From the cell containing the given text, extract its center point as (x, y) coordinate. 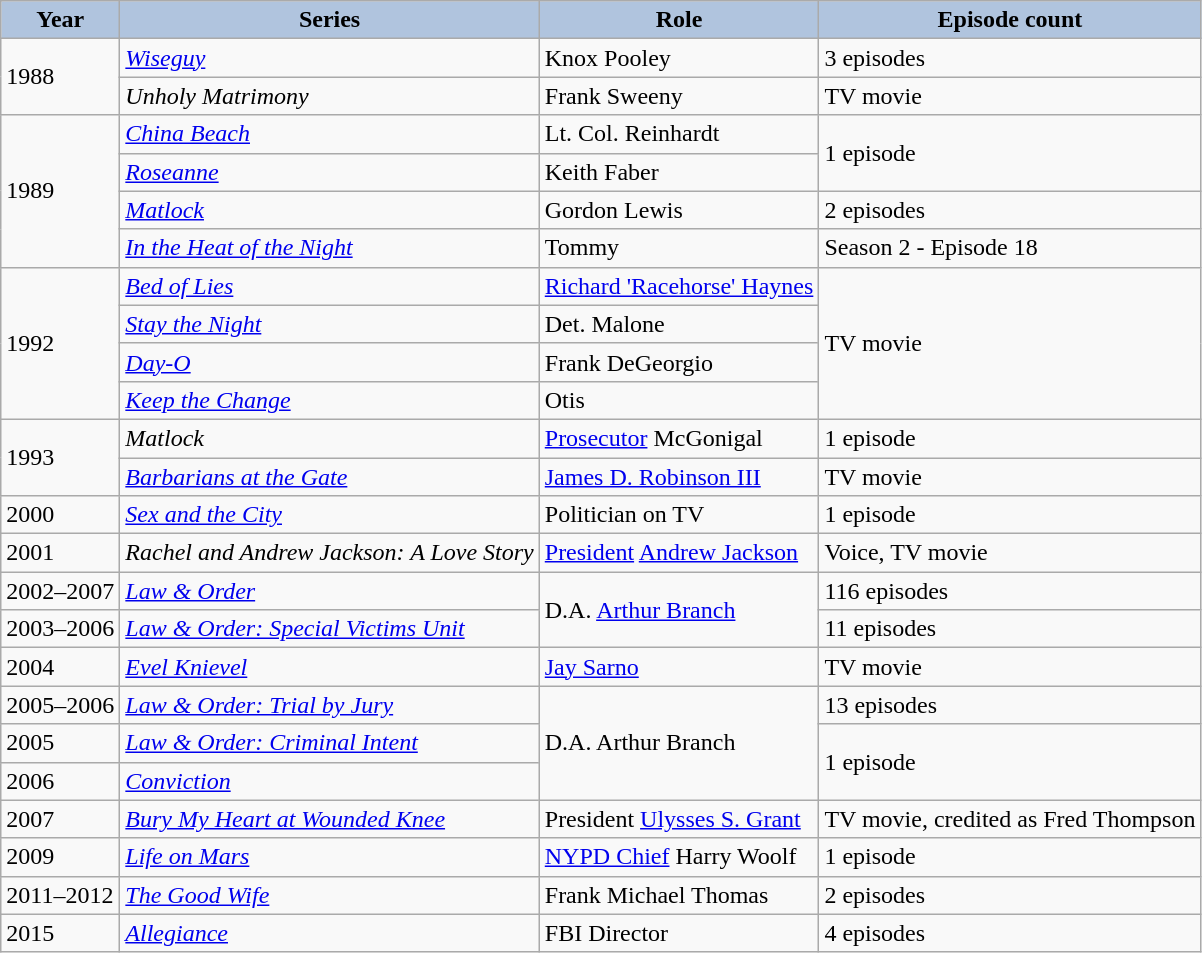
Prosecutor McGonigal (679, 438)
Bed of Lies (330, 286)
Series (330, 20)
FBI Director (679, 933)
Barbarians at the Gate (330, 477)
Season 2 - Episode 18 (1010, 248)
Conviction (330, 781)
4 episodes (1010, 933)
2001 (60, 553)
1992 (60, 343)
Jay Sarno (679, 667)
Sex and the City (330, 515)
Role (679, 20)
Episode count (1010, 20)
Life on Mars (330, 857)
1989 (60, 191)
In the Heat of the Night (330, 248)
Unholy Matrimony (330, 96)
President Ulysses S. Grant (679, 819)
President Andrew Jackson (679, 553)
3 episodes (1010, 58)
Knox Pooley (679, 58)
2005–2006 (60, 705)
Law & Order: Trial by Jury (330, 705)
Frank Sweeny (679, 96)
Evel Knievel (330, 667)
Richard 'Racehorse' Haynes (679, 286)
Law & Order: Special Victims Unit (330, 629)
TV movie, credited as Fred Thompson (1010, 819)
Day-O (330, 362)
Law & Order (330, 591)
Year (60, 20)
11 episodes (1010, 629)
2004 (60, 667)
Frank Michael Thomas (679, 895)
13 episodes (1010, 705)
1993 (60, 457)
2015 (60, 933)
2000 (60, 515)
Rachel and Andrew Jackson: A Love Story (330, 553)
Allegiance (330, 933)
Politician on TV (679, 515)
2006 (60, 781)
2007 (60, 819)
Voice, TV movie (1010, 553)
NYPD Chief Harry Woolf (679, 857)
2003–2006 (60, 629)
Law & Order: Criminal Intent (330, 743)
116 episodes (1010, 591)
Gordon Lewis (679, 210)
Keith Faber (679, 172)
2005 (60, 743)
1988 (60, 77)
James D. Robinson III (679, 477)
Otis (679, 400)
2011–2012 (60, 895)
Det. Malone (679, 324)
2002–2007 (60, 591)
Keep the Change (330, 400)
Stay the Night (330, 324)
2009 (60, 857)
Wiseguy (330, 58)
China Beach (330, 134)
Tommy (679, 248)
Frank DeGeorgio (679, 362)
Bury My Heart at Wounded Knee (330, 819)
The Good Wife (330, 895)
Lt. Col. Reinhardt (679, 134)
Roseanne (330, 172)
